Pinpoint the cell where the given text exists, returning its (X, Y) midpoint coordinate. 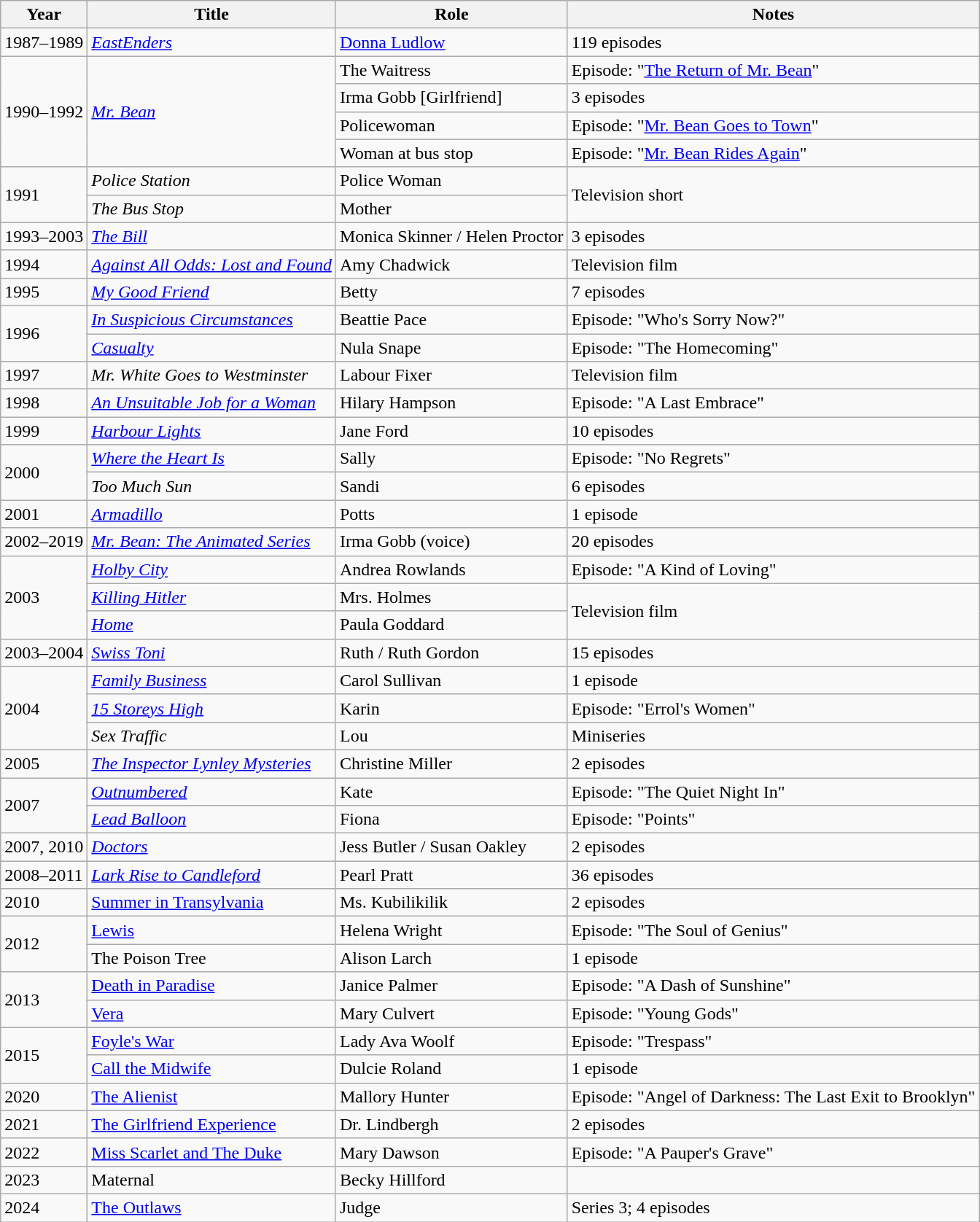
Karin (451, 708)
Betty (451, 292)
1993–2003 (44, 236)
2005 (44, 763)
The Bill (211, 236)
2010 (44, 903)
Title (211, 15)
Janice Palmer (451, 986)
Year (44, 15)
Episode: "The Homecoming" (773, 348)
Episode: "A Kind of Loving" (773, 569)
Paula Goddard (451, 625)
Irma Gobb (voice) (451, 542)
Maternal (211, 1180)
Summer in Transylvania (211, 903)
Dr. Lindbergh (451, 1124)
1998 (44, 403)
Too Much Sun (211, 486)
Episode: "No Regrets" (773, 459)
The Outlaws (211, 1207)
2007, 2010 (44, 847)
Labour Fixer (451, 375)
The Girlfriend Experience (211, 1124)
2012 (44, 944)
1996 (44, 333)
Role (451, 15)
Nula Snape (451, 348)
My Good Friend (211, 292)
Christine Miller (451, 763)
The Bus Stop (211, 209)
Notes (773, 15)
Killing Hitler (211, 597)
Call the Midwife (211, 1069)
2020 (44, 1097)
Sally (451, 459)
Miss Scarlet and The Duke (211, 1152)
Episode: "Mr. Bean Rides Again" (773, 153)
Lewis (211, 930)
Episode: "Young Gods" (773, 1013)
Doctors (211, 847)
EastEnders (211, 42)
Policewoman (451, 125)
In Suspicious Circumstances (211, 319)
6 episodes (773, 486)
Foyle's War (211, 1041)
Irma Gobb [Girlfriend] (451, 98)
Sandi (451, 486)
Mother (451, 209)
Episode: "A Last Embrace" (773, 403)
Episode: "Who's Sorry Now?" (773, 319)
Mr. Bean: The Animated Series (211, 542)
Kate (451, 791)
Jane Ford (451, 431)
2023 (44, 1180)
2003–2004 (44, 653)
The Waitress (451, 70)
1987–1989 (44, 42)
2007 (44, 805)
Vera (211, 1013)
Helena Wright (451, 930)
15 Storeys High (211, 708)
Lead Balloon (211, 820)
Episode: "Angel of Darkness: The Last Exit to Brooklyn" (773, 1097)
2015 (44, 1055)
Police Station (211, 181)
Family Business (211, 680)
2008–2011 (44, 875)
Donna Ludlow (451, 42)
Death in Paradise (211, 986)
Episode: "Mr. Bean Goes to Town" (773, 125)
1994 (44, 264)
2000 (44, 472)
Mary Culvert (451, 1013)
Harbour Lights (211, 431)
Armadillo (211, 514)
Episode: "Points" (773, 820)
Pearl Pratt (451, 875)
Where the Heart Is (211, 459)
2004 (44, 708)
2002–2019 (44, 542)
Episode: "The Return of Mr. Bean" (773, 70)
2003 (44, 597)
Mr. Bean (211, 112)
2001 (44, 514)
Episode: "A Dash of Sunshine" (773, 986)
Episode: "The Soul of Genius" (773, 930)
2021 (44, 1124)
119 episodes (773, 42)
2013 (44, 1000)
15 episodes (773, 653)
20 episodes (773, 542)
Against All Odds: Lost and Found (211, 264)
Lark Rise to Candleford (211, 875)
Lou (451, 736)
An Unsuitable Job for a Woman (211, 403)
Becky Hillford (451, 1180)
1991 (44, 195)
36 episodes (773, 875)
Holby City (211, 569)
10 episodes (773, 431)
Miniseries (773, 736)
Amy Chadwick (451, 264)
Alison Larch (451, 958)
Swiss Toni (211, 653)
Beattie Pace (451, 319)
The Alienist (211, 1097)
Dulcie Roland (451, 1069)
Woman at bus stop (451, 153)
Jess Butler / Susan Oakley (451, 847)
Episode: "Errol's Women" (773, 708)
2024 (44, 1207)
Ruth / Ruth Gordon (451, 653)
Mary Dawson (451, 1152)
1995 (44, 292)
Mrs. Holmes (451, 597)
Mr. White Goes to Westminster (211, 375)
Episode: "Trespass" (773, 1041)
Monica Skinner / Helen Proctor (451, 236)
Judge (451, 1207)
Episode: "A Pauper's Grave" (773, 1152)
Potts (451, 514)
1990–1992 (44, 112)
Hilary Hampson (451, 403)
Fiona (451, 820)
Casualty (211, 348)
1997 (44, 375)
Lady Ava Woolf (451, 1041)
Television short (773, 195)
Carol Sullivan (451, 680)
Home (211, 625)
Episode: "The Quiet Night In" (773, 791)
7 episodes (773, 292)
Ms. Kubilikilik (451, 903)
The Inspector Lynley Mysteries (211, 763)
Outnumbered (211, 791)
The Poison Tree (211, 958)
Mallory Hunter (451, 1097)
2022 (44, 1152)
Police Woman (451, 181)
Sex Traffic (211, 736)
1999 (44, 431)
Series 3; 4 episodes (773, 1207)
Andrea Rowlands (451, 569)
